Scan for the cell matching the given text and deliver its (x, y) coordinate at center. 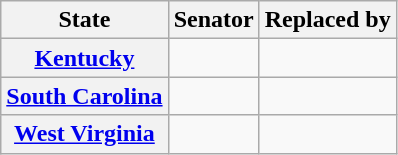
Senator (214, 20)
State (84, 20)
South Carolina (84, 96)
West Virginia (84, 134)
Kentucky (84, 58)
Replaced by (328, 20)
